Search for the cell housing the specified text and yield its (x, y) center coordinate. 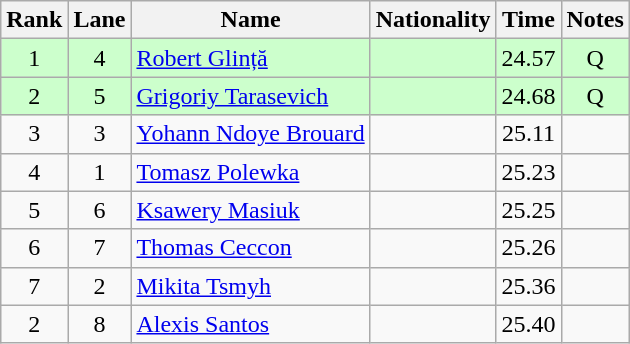
Tomasz Polewka (250, 172)
25.11 (528, 134)
25.26 (528, 248)
Name (250, 20)
Grigoriy Tarasevich (250, 96)
Robert Glință (250, 58)
Time (528, 20)
Ksawery Masiuk (250, 210)
Alexis Santos (250, 324)
25.40 (528, 324)
25.23 (528, 172)
8 (100, 324)
25.25 (528, 210)
25.36 (528, 286)
24.57 (528, 58)
Lane (100, 20)
Mikita Tsmyh (250, 286)
Nationality (433, 20)
Rank (34, 20)
24.68 (528, 96)
Notes (595, 20)
Yohann Ndoye Brouard (250, 134)
Thomas Ceccon (250, 248)
